Scan for the cell matching the given text and deliver its [x, y] coordinate at center. 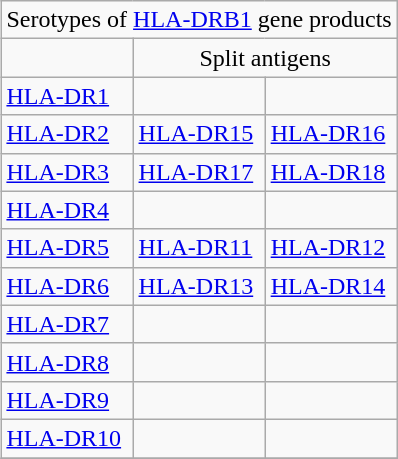
HLA-DR2 [67, 134]
HLA-DR9 [67, 400]
HLA-DR15 [199, 134]
HLA-DR17 [199, 172]
HLA-DR13 [199, 286]
HLA-DR12 [331, 248]
HLA-DR1 [67, 96]
HLA-DR8 [67, 362]
HLA-DR10 [67, 438]
HLA-DR5 [67, 248]
Serotypes of HLA-DRB1 gene products [199, 20]
HLA-DR11 [199, 248]
HLA-DR18 [331, 172]
HLA-DR3 [67, 172]
HLA-DR16 [331, 134]
Split antigens [265, 58]
HLA-DR7 [67, 324]
HLA-DR6 [67, 286]
HLA-DR4 [67, 210]
HLA-DR14 [331, 286]
